Find where the given text appears and provide that cell's center as (x, y) coordinate. 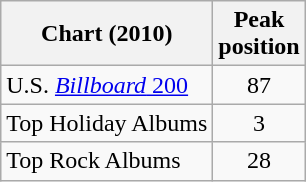
Chart (2010) (107, 34)
Top Holiday Albums (107, 123)
87 (259, 85)
28 (259, 161)
3 (259, 123)
Peakposition (259, 34)
Top Rock Albums (107, 161)
U.S. Billboard 200 (107, 85)
